Pinpoint the cell where the given text exists, returning its [X, Y] midpoint coordinate. 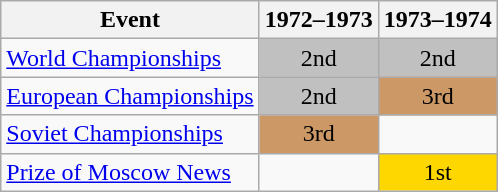
Event [130, 20]
1973–1974 [438, 20]
Soviet Championships [130, 134]
Prize of Moscow News [130, 172]
World Championships [130, 58]
1st [438, 172]
European Championships [130, 96]
1972–1973 [318, 20]
